For the text-containing cell, return its midpoint in (X, Y) coordinate format. 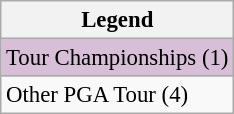
Legend (118, 20)
Other PGA Tour (4) (118, 95)
Tour Championships (1) (118, 58)
